Identify which cell holds the provided text, then report its (x, y) central coordinate. 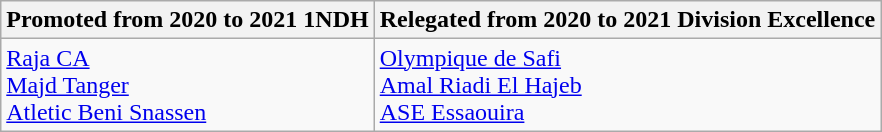
Raja CAMajd TangerAtletic Beni Snassen (188, 85)
Olympique de SafiAmal Riadi El HajebASE Essaouira (628, 85)
Promoted from 2020 to 2021 1NDH (188, 20)
Relegated from 2020 to 2021 Division Excellence (628, 20)
